Extract the [x, y] coordinate from the center of the cell holding the provided text.  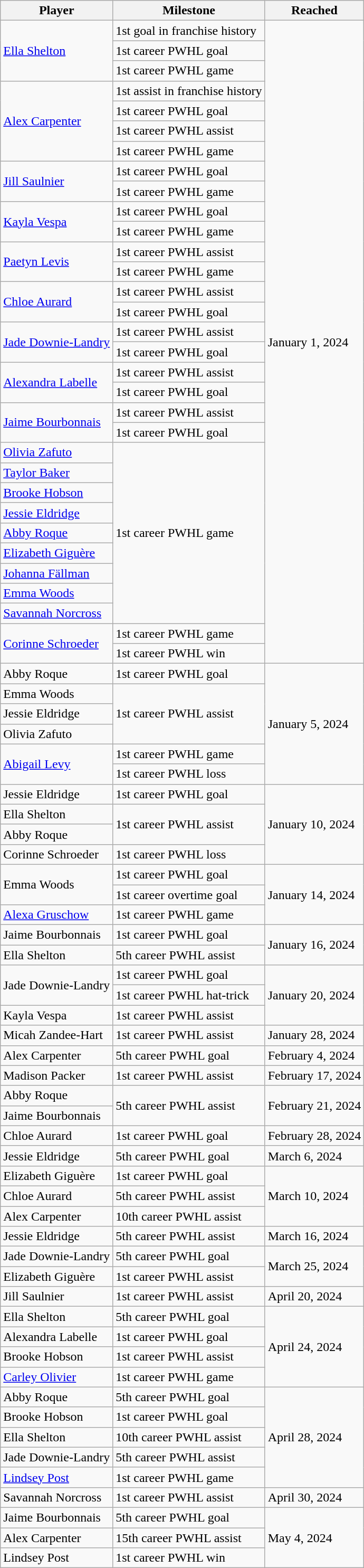
April 24, 2024 [314, 1347]
February 28, 2024 [314, 1136]
1st assist in franchise history [189, 91]
February 4, 2024 [314, 1055]
15th career PWHL assist [189, 1538]
April 30, 2024 [314, 1497]
Paetyn Levis [57, 262]
Alexa Gruschow [57, 915]
March 10, 2024 [314, 1196]
April 28, 2024 [314, 1437]
Micah Zandee-Hart [57, 1035]
Abigail Levy [57, 764]
January 20, 2024 [314, 995]
January 10, 2024 [314, 824]
January 16, 2024 [314, 945]
April 20, 2024 [314, 1297]
Carley Olivier [57, 1377]
1st career PWHL hat-trick [189, 995]
February 21, 2024 [314, 1106]
Milestone [189, 11]
January 5, 2024 [314, 724]
May 4, 2024 [314, 1537]
1st goal in franchise history [189, 31]
1st career overtime goal [189, 895]
Player [57, 11]
March 16, 2024 [314, 1236]
January 14, 2024 [314, 894]
Johanna Fällman [57, 573]
Reached [314, 11]
March 25, 2024 [314, 1267]
March 6, 2024 [314, 1156]
January 1, 2024 [314, 342]
Madison Packer [57, 1075]
February 17, 2024 [314, 1075]
January 28, 2024 [314, 1035]
Taylor Baker [57, 473]
